Return [X, Y] of the center of cell containing provided text 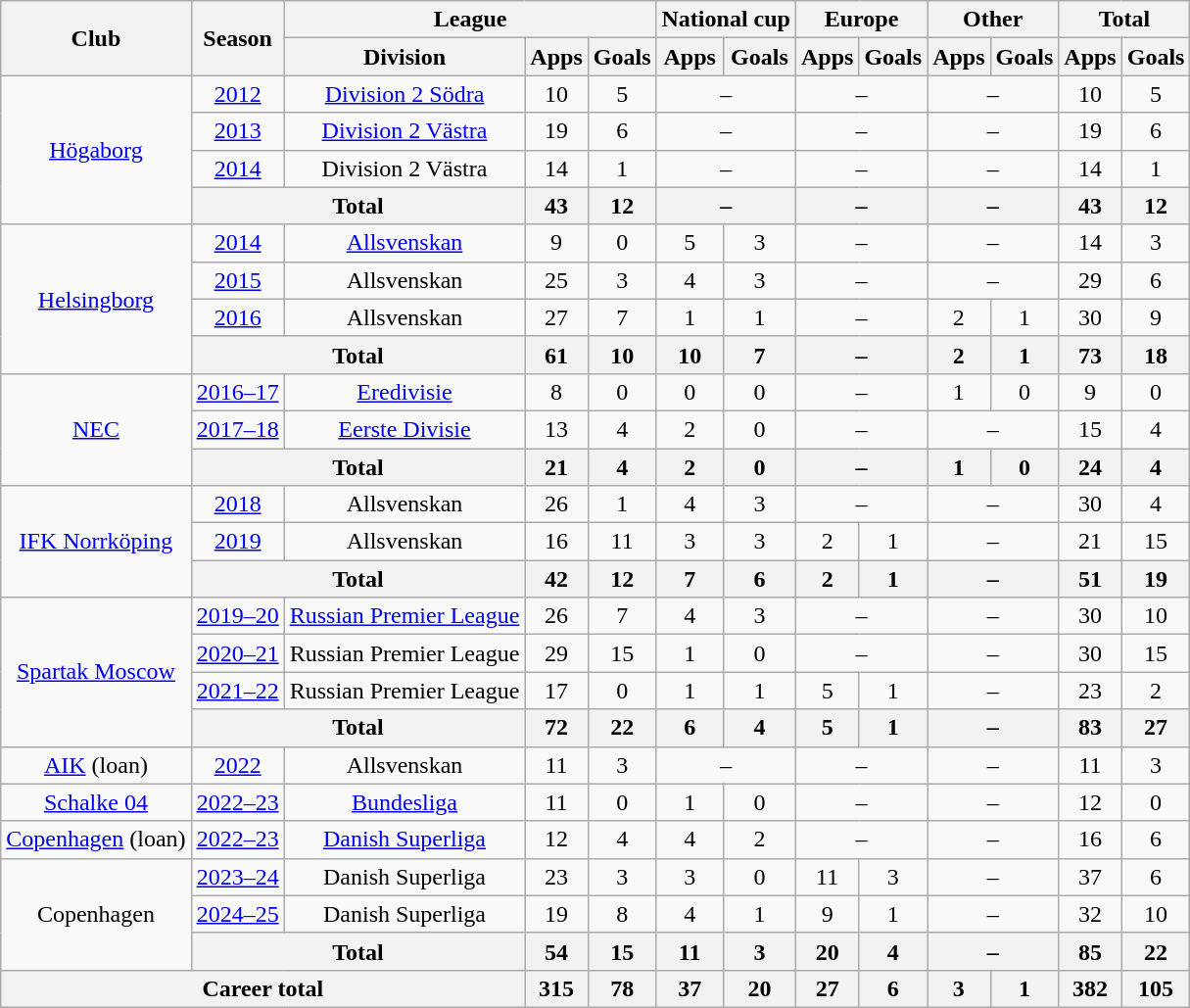
Spartak Moscow [96, 672]
2013 [237, 131]
Other [993, 20]
32 [1090, 914]
AIK (loan) [96, 765]
2016–17 [237, 392]
Europe [861, 20]
78 [622, 988]
Eerste Divisie [405, 429]
2015 [237, 280]
National cup [726, 20]
Division [405, 57]
Career total [262, 988]
2016 [237, 317]
24 [1090, 467]
17 [556, 691]
Copenhagen (loan) [96, 840]
85 [1090, 951]
382 [1090, 988]
42 [556, 579]
NEC [96, 429]
2018 [237, 504]
Bundesliga [405, 802]
51 [1090, 579]
Högaborg [96, 150]
54 [556, 951]
315 [556, 988]
Helsingborg [96, 299]
League [470, 20]
2017–18 [237, 429]
73 [1090, 355]
Eredivisie [405, 392]
2021–22 [237, 691]
Schalke 04 [96, 802]
13 [556, 429]
Season [237, 38]
2019–20 [237, 616]
25 [556, 280]
72 [556, 728]
18 [1156, 355]
IFK Norrköping [96, 542]
2019 [237, 542]
2012 [237, 94]
105 [1156, 988]
2023–24 [237, 877]
83 [1090, 728]
Division 2 Södra [405, 94]
2022 [237, 765]
Copenhagen [96, 914]
Club [96, 38]
61 [556, 355]
2024–25 [237, 914]
2020–21 [237, 653]
